Search for the cell housing the specified text and yield its (X, Y) center coordinate. 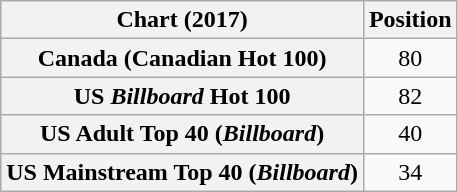
Chart (2017) (182, 20)
34 (410, 172)
US Billboard Hot 100 (182, 96)
Canada (Canadian Hot 100) (182, 58)
82 (410, 96)
Position (410, 20)
US Adult Top 40 (Billboard) (182, 134)
US Mainstream Top 40 (Billboard) (182, 172)
40 (410, 134)
80 (410, 58)
